Detect which cell encompasses the target text, then output its (X, Y) center coordinate. 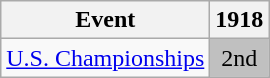
2nd (240, 58)
U.S. Championships (106, 58)
1918 (240, 20)
Event (106, 20)
